Search for the cell housing the specified text and yield its [X, Y] center coordinate. 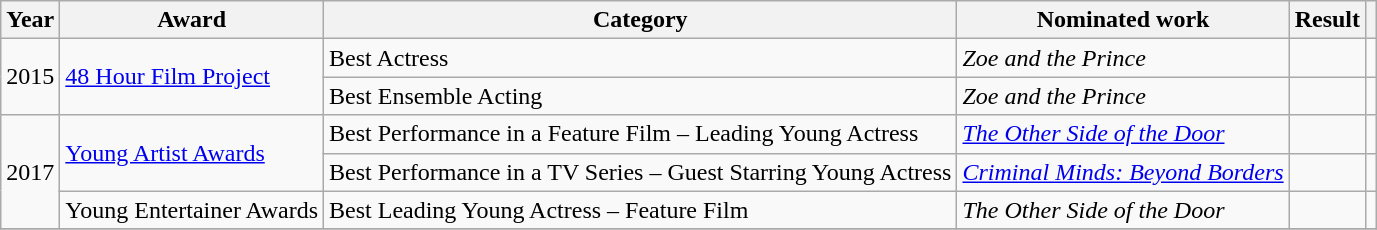
Young Artist Awards [192, 153]
Best Ensemble Acting [640, 96]
Award [192, 20]
Category [640, 20]
Result [1327, 20]
2017 [30, 172]
Year [30, 20]
Criminal Minds: Beyond Borders [1123, 172]
2015 [30, 77]
Best Performance in a TV Series – Guest Starring Young Actress [640, 172]
Best Actress [640, 58]
48 Hour Film Project [192, 77]
Nominated work [1123, 20]
Young Entertainer Awards [192, 210]
Best Leading Young Actress – Feature Film [640, 210]
Best Performance in a Feature Film – Leading Young Actress [640, 134]
